Return (x, y) of the center of cell containing provided text 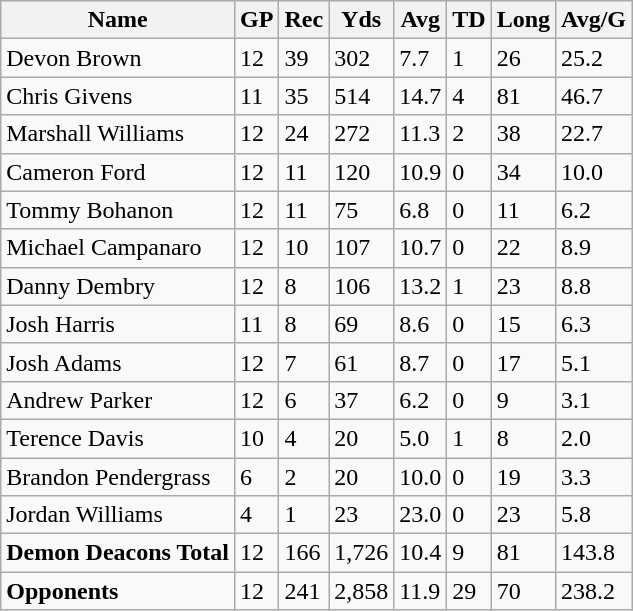
Andrew Parker (118, 400)
Name (118, 20)
Danny Dembry (118, 286)
70 (523, 591)
Opponents (118, 591)
Demon Deacons Total (118, 553)
10.4 (420, 553)
Brandon Pendergrass (118, 477)
106 (362, 286)
2.0 (594, 438)
11.9 (420, 591)
8.6 (420, 324)
26 (523, 58)
Avg (420, 20)
Tommy Bohanon (118, 210)
120 (362, 172)
10.7 (420, 248)
272 (362, 134)
69 (362, 324)
107 (362, 248)
Avg/G (594, 20)
302 (362, 58)
11.3 (420, 134)
5.0 (420, 438)
3.1 (594, 400)
166 (304, 553)
2,858 (362, 591)
13.2 (420, 286)
1,726 (362, 553)
22.7 (594, 134)
Terence Davis (118, 438)
241 (304, 591)
75 (362, 210)
Josh Harris (118, 324)
6.8 (420, 210)
6.3 (594, 324)
25.2 (594, 58)
10.9 (420, 172)
19 (523, 477)
24 (304, 134)
29 (469, 591)
Cameron Ford (118, 172)
3.3 (594, 477)
7 (304, 362)
7.7 (420, 58)
39 (304, 58)
46.7 (594, 96)
37 (362, 400)
143.8 (594, 553)
Devon Brown (118, 58)
35 (304, 96)
Long (523, 20)
14.7 (420, 96)
22 (523, 248)
38 (523, 134)
TD (469, 20)
Jordan Williams (118, 515)
34 (523, 172)
514 (362, 96)
Marshall Williams (118, 134)
GP (256, 20)
Rec (304, 20)
238.2 (594, 591)
15 (523, 324)
61 (362, 362)
8.7 (420, 362)
Michael Campanaro (118, 248)
17 (523, 362)
Josh Adams (118, 362)
8.8 (594, 286)
Yds (362, 20)
5.8 (594, 515)
Chris Givens (118, 96)
23.0 (420, 515)
8.9 (594, 248)
5.1 (594, 362)
